Find where the given text appears and provide that cell's center as (X, Y) coordinate. 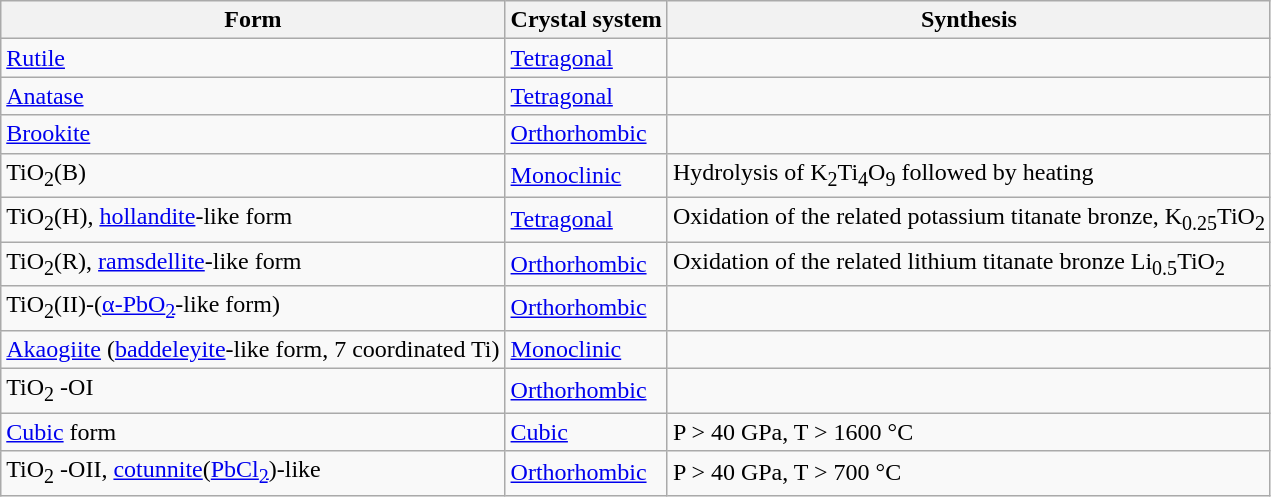
Rutile (253, 58)
Synthesis (968, 20)
Oxidation of the related potassium titanate bronze, K0.25TiO2 (968, 219)
TiO2(B) (253, 175)
P > 40 GPa, T > 1600 °C (968, 432)
TiO2(R), ramsdellite-like form (253, 264)
Akaogiite (baddeleyite-like form, 7 coordinated Ti) (253, 349)
Brookite (253, 134)
TiO2 -OI (253, 390)
Form (253, 20)
Cubic form (253, 432)
Anatase (253, 96)
TiO2(H), hollandite-like form (253, 219)
TiO2(II)-(α-PbO2-like form) (253, 308)
TiO2 -OII, cotunnite(PbCl2)-like (253, 473)
Cubic (586, 432)
Hydrolysis of K2Ti4O9 followed by heating (968, 175)
P > 40 GPa, T > 700 °C (968, 473)
Crystal system (586, 20)
Oxidation of the related lithium titanate bronze Li0.5TiO2 (968, 264)
